Pinpoint the cell where the given text exists, returning its [x, y] midpoint coordinate. 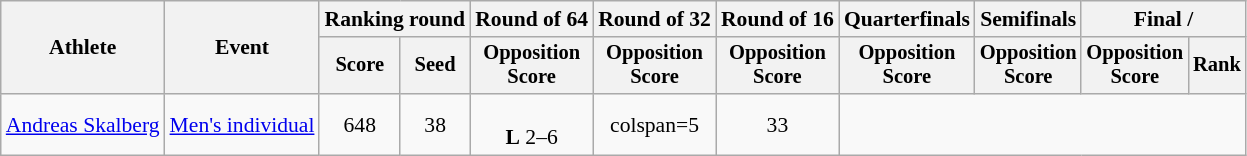
Score [360, 66]
Final / [1163, 19]
L 2–6 [532, 124]
Quarterfinals [907, 19]
38 [435, 124]
Rank [1217, 66]
Andreas Skalberg [83, 124]
Athlete [83, 48]
Seed [435, 66]
Ranking round [394, 19]
33 [778, 124]
Men's individual [242, 124]
Round of 32 [654, 19]
Event [242, 48]
colspan=5 [654, 124]
Round of 64 [532, 19]
648 [360, 124]
Semifinals [1028, 19]
Round of 16 [778, 19]
